Capture the cell that displays the provided text and extract its [X, Y] central coordinate. 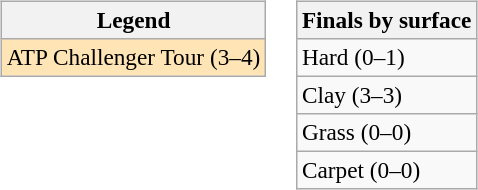
ATP Challenger Tour (3–4) [133, 57]
Finals by surface [387, 20]
Legend [133, 20]
Clay (3–3) [387, 95]
Hard (0–1) [387, 57]
Carpet (0–0) [387, 171]
Grass (0–0) [387, 133]
